Locate the cell with the specified text and output its [x, y] center coordinate. 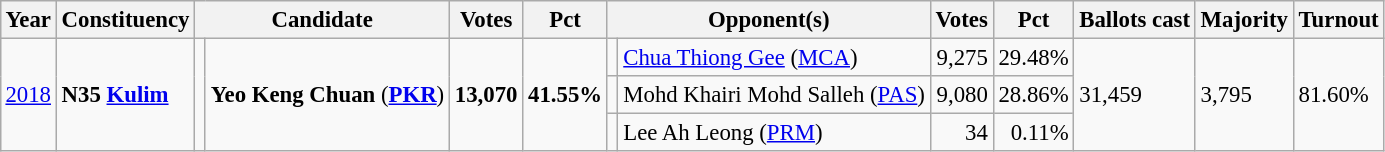
2018 [28, 94]
Turnout [1338, 20]
28.86% [1034, 95]
Opponent(s) [768, 20]
9,080 [962, 95]
3,795 [1244, 94]
0.11% [1034, 133]
9,275 [962, 57]
Year [28, 20]
Mohd Khairi Mohd Salleh (PAS) [774, 95]
81.60% [1338, 94]
29.48% [1034, 57]
Lee Ah Leong (PRM) [774, 133]
N35 Kulim [125, 94]
Chua Thiong Gee (MCA) [774, 57]
Yeo Keng Chuan (PKR) [327, 94]
Ballots cast [1134, 20]
31,459 [1134, 94]
13,070 [486, 94]
34 [962, 133]
Majority [1244, 20]
Candidate [322, 20]
Constituency [125, 20]
41.55% [566, 94]
